Return the [X, Y] coordinate for the center point of the cell that contains the specified text.  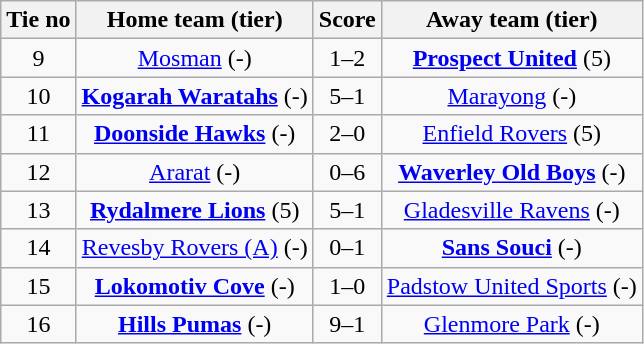
11 [38, 134]
Rydalmere Lions (5) [194, 210]
13 [38, 210]
14 [38, 248]
Ararat (-) [194, 172]
15 [38, 286]
Glenmore Park (-) [512, 324]
Prospect United (5) [512, 58]
Waverley Old Boys (-) [512, 172]
Lokomotiv Cove (-) [194, 286]
10 [38, 96]
Revesby Rovers (A) (-) [194, 248]
Kogarah Waratahs (-) [194, 96]
0–1 [347, 248]
Mosman (-) [194, 58]
1–2 [347, 58]
Tie no [38, 20]
Padstow United Sports (-) [512, 286]
9 [38, 58]
9–1 [347, 324]
Doonside Hawks (-) [194, 134]
Away team (tier) [512, 20]
16 [38, 324]
0–6 [347, 172]
Enfield Rovers (5) [512, 134]
Sans Souci (-) [512, 248]
2–0 [347, 134]
Home team (tier) [194, 20]
1–0 [347, 286]
12 [38, 172]
Score [347, 20]
Gladesville Ravens (-) [512, 210]
Marayong (-) [512, 96]
Hills Pumas (-) [194, 324]
